From the cell containing the given text, extract its center point as [x, y] coordinate. 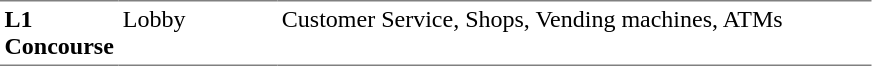
Customer Service, Shops, Vending machines, ATMs [574, 33]
Lobby [198, 33]
L1Concourse [59, 33]
